Locate the cell with the specified text and output its (X, Y) center coordinate. 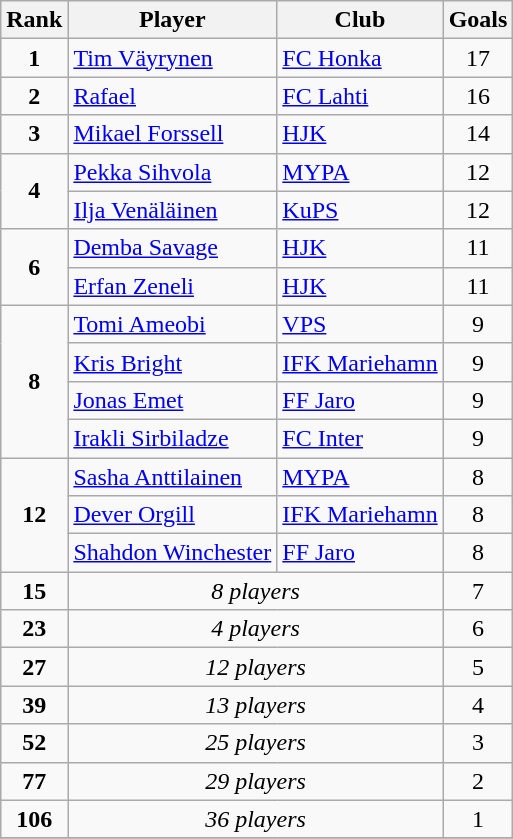
KuPS (360, 210)
Goals (478, 20)
15 (34, 591)
Jonas Emet (172, 400)
12 players (256, 667)
Erfan Zeneli (172, 286)
8 players (256, 591)
Ilja Venäläinen (172, 210)
36 players (256, 819)
Kris Bright (172, 362)
16 (478, 96)
39 (34, 705)
Player (172, 20)
Sasha Anttilainen (172, 477)
13 players (256, 705)
29 players (256, 781)
7 (478, 591)
25 players (256, 743)
FC Lahti (360, 96)
Shahdon Winchester (172, 553)
Tomi Ameobi (172, 324)
Tim Väyrynen (172, 58)
FC Honka (360, 58)
5 (478, 667)
106 (34, 819)
Rafael (172, 96)
Dever Orgill (172, 515)
FC Inter (360, 438)
Irakli Sirbiladze (172, 438)
Mikael Forssell (172, 134)
Pekka Sihvola (172, 172)
14 (478, 134)
17 (478, 58)
4 players (256, 629)
Rank (34, 20)
52 (34, 743)
VPS (360, 324)
Demba Savage (172, 248)
27 (34, 667)
77 (34, 781)
23 (34, 629)
Club (360, 20)
